Output the [X, Y] coordinate of the center of the cell containing the given text.  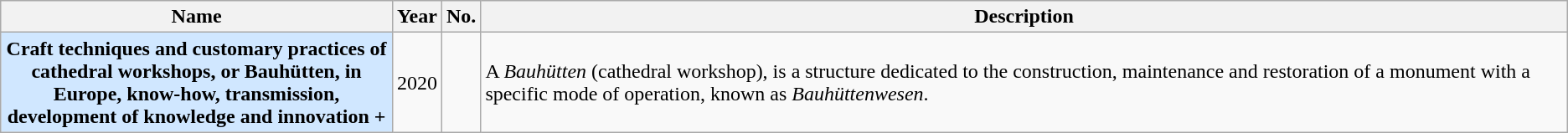
Description [1024, 17]
Year [417, 17]
Name [197, 17]
2020 [417, 82]
No. [461, 17]
